Extract the (x, y) coordinate from the center of the cell holding the provided text.  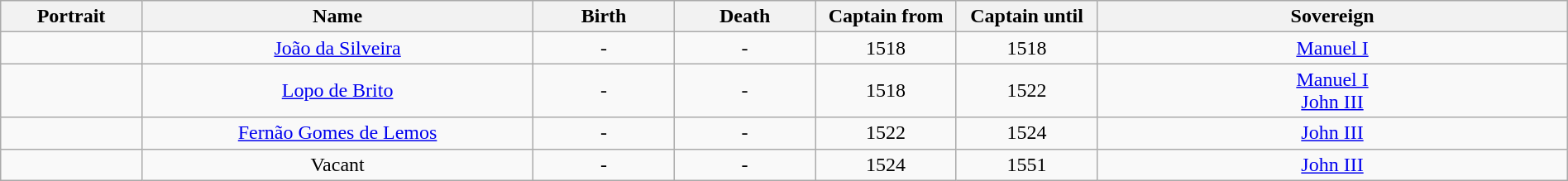
Sovereign (1332, 17)
Captain until (1026, 17)
1551 (1026, 164)
Vacant (337, 164)
Death (744, 17)
Manuel IJohn III (1332, 91)
Fernão Gomes de Lemos (337, 133)
Manuel I (1332, 48)
Birth (604, 17)
Name (337, 17)
Portrait (71, 17)
Captain from (886, 17)
João da Silveira (337, 48)
Lopo de Brito (337, 91)
